Extract the [x, y] coordinate from the center of the cell holding the provided text.  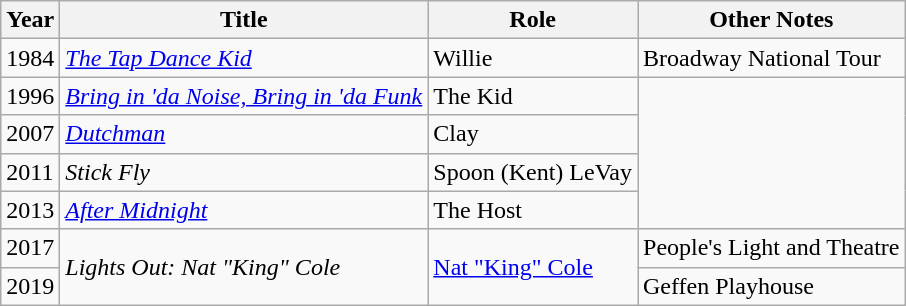
2017 [30, 248]
Stick Fly [244, 172]
Broadway National Tour [772, 58]
Clay [533, 134]
Role [533, 20]
Willie [533, 58]
2007 [30, 134]
2019 [30, 286]
1996 [30, 96]
After Midnight [244, 210]
Spoon (Kent) LeVay [533, 172]
Title [244, 20]
Dutchman [244, 134]
Lights Out: Nat "King" Cole [244, 267]
The Host [533, 210]
Nat "King" Cole [533, 267]
Geffen Playhouse [772, 286]
Other Notes [772, 20]
The Kid [533, 96]
Year [30, 20]
Bring in 'da Noise, Bring in 'da Funk [244, 96]
2013 [30, 210]
The Tap Dance Kid [244, 58]
2011 [30, 172]
1984 [30, 58]
People's Light and Theatre [772, 248]
